Determine the (X, Y) coordinate at the center of the cell enclosing the given text.  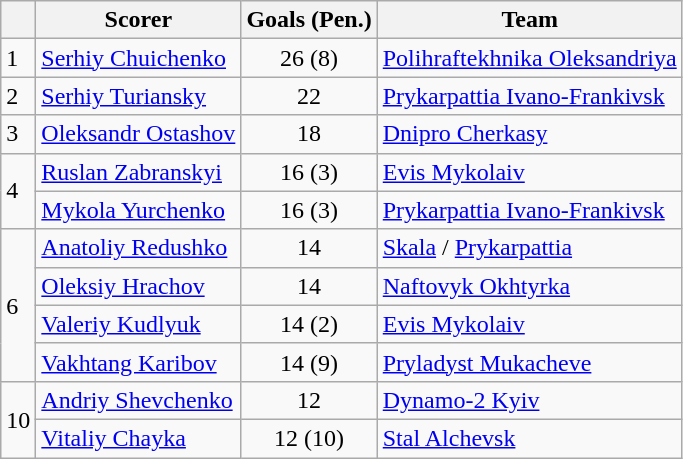
Serhiy Turiansky (138, 96)
10 (18, 419)
Andriy Shevchenko (138, 400)
26 (8) (309, 58)
12 (309, 400)
Oleksiy Hrachov (138, 286)
1 (18, 58)
Ruslan Zabranskyi (138, 172)
22 (309, 96)
6 (18, 305)
3 (18, 134)
Vakhtang Karibov (138, 362)
Vitaliy Chayka (138, 438)
12 (10) (309, 438)
4 (18, 191)
14 (2) (309, 324)
Scorer (138, 20)
Mykola Yurchenko (138, 210)
Polihraftekhnika Oleksandriya (530, 58)
Team (530, 20)
Skala / Prykarpattia (530, 248)
Anatoliy Redushko (138, 248)
14 (9) (309, 362)
Valeriy Kudlyuk (138, 324)
Dynamo-2 Kyiv (530, 400)
Dnipro Cherkasy (530, 134)
Pryladyst Mukacheve (530, 362)
Stal Alchevsk (530, 438)
Serhiy Chuichenko (138, 58)
Oleksandr Ostashov (138, 134)
Goals (Pen.) (309, 20)
Naftovyk Okhtyrka (530, 286)
2 (18, 96)
18 (309, 134)
